Output the [X, Y] coordinate of the center of the cell containing the given text.  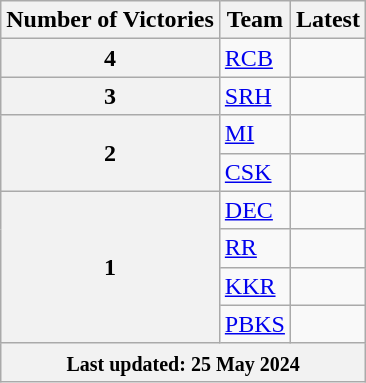
1 [110, 267]
PBKS [254, 324]
2 [110, 153]
MI [254, 134]
Number of Victories [110, 20]
Latest [328, 20]
SRH [254, 96]
DEC [254, 210]
KKR [254, 286]
4 [110, 58]
Last updated: 25 May 2024 [184, 362]
RCB [254, 58]
CSK [254, 172]
RR [254, 248]
3 [110, 96]
Team [254, 20]
